Search for the cell housing the specified text and yield its [x, y] center coordinate. 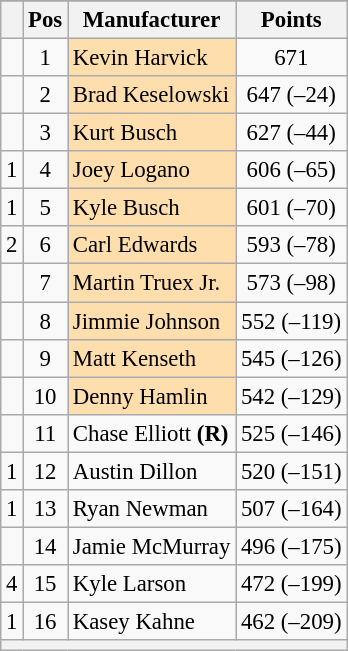
Kurt Busch [152, 133]
606 (–65) [292, 170]
671 [292, 58]
552 (–119) [292, 321]
573 (–98) [292, 283]
5 [46, 208]
8 [46, 321]
Kasey Kahne [152, 621]
Carl Edwards [152, 245]
462 (–209) [292, 621]
16 [46, 621]
Kevin Harvick [152, 58]
Points [292, 20]
507 (–164) [292, 509]
Jimmie Johnson [152, 321]
Ryan Newman [152, 509]
Austin Dillon [152, 471]
Pos [46, 20]
11 [46, 433]
6 [46, 245]
496 (–175) [292, 546]
593 (–78) [292, 245]
Kyle Busch [152, 208]
Brad Keselowski [152, 95]
601 (–70) [292, 208]
472 (–199) [292, 584]
15 [46, 584]
Matt Kenseth [152, 358]
13 [46, 509]
647 (–24) [292, 95]
Denny Hamlin [152, 396]
Martin Truex Jr. [152, 283]
525 (–146) [292, 433]
14 [46, 546]
9 [46, 358]
545 (–126) [292, 358]
627 (–44) [292, 133]
Joey Logano [152, 170]
7 [46, 283]
520 (–151) [292, 471]
Chase Elliott (R) [152, 433]
10 [46, 396]
Jamie McMurray [152, 546]
542 (–129) [292, 396]
3 [46, 133]
Kyle Larson [152, 584]
12 [46, 471]
Manufacturer [152, 20]
